Extract the (x, y) coordinate from the center of the cell holding the provided text.  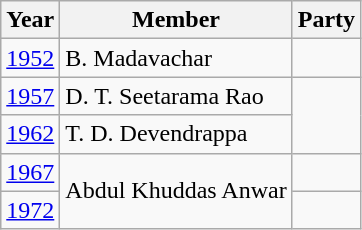
1967 (30, 172)
1972 (30, 210)
Party (326, 20)
1952 (30, 58)
B. Madavachar (176, 58)
D. T. Seetarama Rao (176, 96)
Abdul Khuddas Anwar (176, 191)
T. D. Devendrappa (176, 134)
1957 (30, 96)
Year (30, 20)
Member (176, 20)
1962 (30, 134)
